Search for the cell housing the specified text and yield its (x, y) center coordinate. 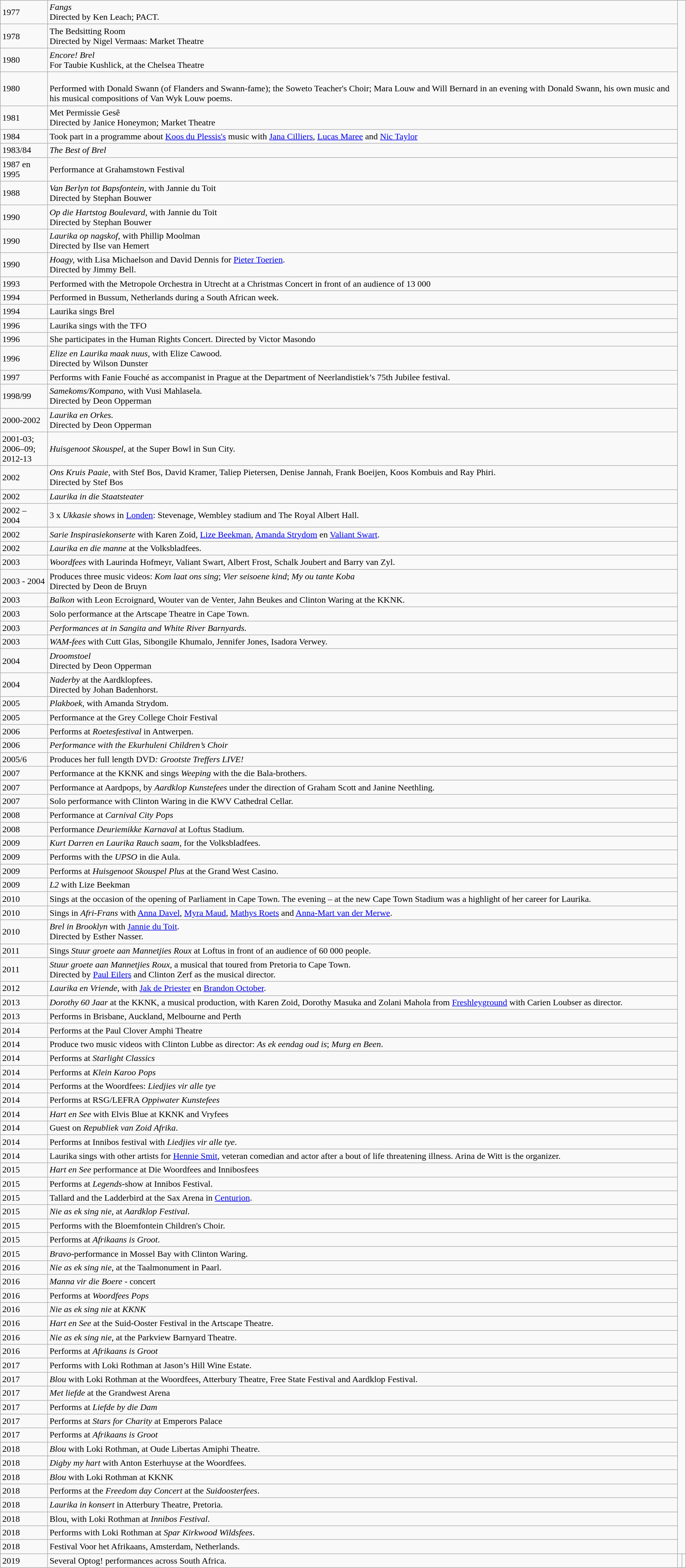
2019 (24, 1561)
She participates in the Human Rights Concert. Directed by Victor Masondo (363, 339)
Op die Hartstog Boulevard, with Jannie du ToitDirected by Stephan Bouwer (363, 217)
Performance at the KKNK and sings Weeping with the die Bala-brothers. (363, 773)
Blou with Loki Rothman, at Oude Libertas Amiphi Theatre. (363, 1449)
Balkon with Leon Ecroignard, Wouter van de Venter, Jahn Beukes and Clinton Waring at the KKNK. (363, 600)
Performs with the Bloemfontein Children's Choir. (363, 1226)
Performance at the Grey College Choir Festival (363, 717)
Performance at Carnival City Pops (363, 815)
Nie as ek sing nie, at the Parkview Barnyard Theatre. (363, 1337)
Laurika sings Brel (363, 312)
Performance with the Ekurhuleni Children’s Choir (363, 745)
1984 (24, 136)
1981 (24, 117)
Performs at Liefde by die Dam (363, 1407)
Produce two music videos with Clinton Lubbe as director: As ek eendag oud is; Murg en Been. (363, 1044)
Nie as ek sing nie, at Aardklop Festival. (363, 1212)
Festival Voor het Afrikaans, Amsterdam, Netherlands. (363, 1547)
Performs with the UPSO in die Aula. (363, 857)
2000-2002 (24, 420)
Performs at Legends-show at Innibos Festival. (363, 1184)
Bravo-performance in Mossel Bay with Clinton Waring. (363, 1253)
Performs at the Woordfees: Liedjies vir alle tye (363, 1086)
Performs at Klein Karoo Pops (363, 1072)
Blou with Loki Rothman at KKNK (363, 1477)
2002 – 2004 (24, 515)
Laurika sings with the TFO (363, 326)
Performed with the Metropole Orchestra in Utrecht at a Christmas Concert in front of an audience of 13 000 (363, 283)
Produces three music videos: Kom laat ons sing; Vier seisoene kind; My ou tante KobaDirected by Deon de Bruyn (363, 581)
Brel in Brooklyn with Jannie du Toit.Directed by Esther Nasser. (363, 932)
WAM-fees with Cutt Glas, Sibongile Khumalo, Jennifer Jones, Isadora Verwey. (363, 642)
Laurika en die manne at the Volksbladfees. (363, 548)
1983/84 (24, 150)
2005/6 (24, 759)
Hart en See at the Suid-Ooster Festival in the Artscape Theatre. (363, 1323)
Performs with Fanie Fouché as accompanist in Prague at the Department of Neerlandistiek’s 75th Jubilee festival. (363, 377)
Performs at the Freedom day Concert at the Suidoosterfees. (363, 1491)
1997 (24, 377)
Performs in Brisbane, Auckland, Melbourne and Perth (363, 1016)
Performs at the Paul Clover Amphi Theatre (363, 1030)
Performs at Roetesfestival in Antwerpen. (363, 731)
Stuur groete aan Mannetjies Roux, a musical that toured from Pretoria to Cape Town.Directed by Paul Eilers and Clinton Zerf as the musical director. (363, 969)
Manna vir die Boere - concert (363, 1281)
Solo performance at the Artscape Theatre in Cape Town. (363, 614)
Performs with Loki Rothman at Spar Kirkwood Wildsfees. (363, 1533)
L2 with Lize Beekman (363, 885)
2001-03;2006–09;2012-13 (24, 449)
The Bedsitting RoomDirected by Nigel Vermaas: Market Theatre (363, 36)
1977 (24, 12)
Kurt Darren en Laurika Rauch saam, for the Volksbladfees. (363, 843)
2003 - 2004 (24, 581)
Van Berlyn tot Bapsfontein, with Jannie du ToitDirected by Stephan Bouwer (363, 193)
Performance at Grahamstown Festival (363, 169)
Blou with Loki Rothman at the Woordfees, Atterbury Theatre, Free State Festival and Aardklop Festival. (363, 1379)
Performs at Afrikaans is Groot. (363, 1240)
Hart en See with Elvis Blue at KKNK and Vryfees (363, 1114)
DroomstoelDirected by Deon Opperman (363, 661)
1988 (24, 193)
3 x Ukkasie shows in Londen: Stevenage, Wembley stadium and The Royal Albert Hall. (363, 515)
Performs at Stars for Charity at Emperors Palace (363, 1421)
Tallard and the Ladderbird at the Sax Arena in Centurion. (363, 1198)
1987 en 1995 (24, 169)
Blou, with Loki Rothman at Innibos Festival. (363, 1519)
Performs with Loki Rothman at Jason’s Hill Wine Estate. (363, 1365)
Performs at Starlight Classics (363, 1058)
Several Optog! performances across South Africa. (363, 1561)
Guest on Republiek van Zoid Afrika. (363, 1128)
Nie as ek sing nie, at the Taalmonument in Paarl. (363, 1267)
Solo performance with Clinton Waring in die KWV Cathedral Cellar. (363, 801)
Hart en See performance at Die Woordfees and Innibosfees (363, 1170)
Naderby at the Aardklopfees.Directed by Johan Badenhorst. (363, 685)
Plakboek, with Amanda Strydom. (363, 704)
1993 (24, 283)
1978 (24, 36)
Laurika in die Staatsteater (363, 496)
Performed in Bussum, Netherlands during a South African week. (363, 298)
Performs at Woordfees Pops (363, 1295)
Performs at RSG/LEFRA Oppiwater Kunstefees (363, 1100)
The Best of Brel (363, 150)
Performance Deuriemikke Karnaval at Loftus Stadium. (363, 829)
Performances at in Sangita and White River Barnyards. (363, 628)
Sarie Inspirasiekonserte with Karen Zoid, Lize Beekman, Amanda Strydom en Valiant Swart. (363, 534)
Took part in a programme about Koos du Plessis's music with Jana Cilliers, Lucas Maree and Nic Taylor (363, 136)
Huisgenoot Skouspel, at the Super Bowl in Sun City. (363, 449)
Sings in Afri-Frans with Anna Davel, Myra Maud, Mathys Roets and Anna-Mart van der Merwe. (363, 913)
Digby my hart with Anton Esterhuyse at the Woordfees. (363, 1463)
Performs at Huisgenoot Skouspel Plus at the Grand West Casino. (363, 871)
Laurika en Vriende, with Jak de Priester en Brandon October. (363, 988)
Encore! BrelFor Taubie Kushlick, at the Chelsea Theatre (363, 60)
Produces her full length DVD: Grootste Treffers LIVE! (363, 759)
Samekoms/Kompano, with Vusi Mahlasela.Directed by Deon Opperman (363, 396)
Laurika en Orkes.Directed by Deon Opperman (363, 420)
Performance at Aardpops, by Aardklop Kunstefees under the direction of Graham Scott and Janine Neethling. (363, 787)
Performs at Innibos festival with Liedjies vir alle tye. (363, 1142)
Nie as ek sing nie at KKNK (363, 1310)
Elize en Laurika maak nuus, with Elize Cawood.Directed by Wilson Dunster (363, 359)
Met liefde at the Grandwest Arena (363, 1393)
Met Permissie GesêDirected by Janice Honeymon; Market Theatre (363, 117)
Laurika in konsert in Atterbury Theatre, Pretoria. (363, 1505)
Ons Kruis Paaie, with Stef Bos, David Kramer, Taliep Pietersen, Denise Jannah, Frank Boeijen, Koos Kombuis and Ray Phiri.Directed by Stef Bos (363, 477)
Hoagy, with Lisa Michaelson and David Dennis for Pieter Toerien.Directed by Jimmy Bell. (363, 265)
Woordfees with Laurinda Hofmeyr, Valiant Swart, Albert Frost, Schalk Joubert and Barry van Zyl. (363, 562)
Sings Stuur groete aan Mannetjies Roux at Loftus in front of an audience of 60 000 people. (363, 951)
Laurika op nagskof, with Phillip MoolmanDirected by Ilse van Hemert (363, 240)
2012 (24, 988)
1998/99 (24, 396)
FangsDirected by Ken Leach; PACT. (363, 12)
